Identify which cell holds the provided text, then report its [x, y] central coordinate. 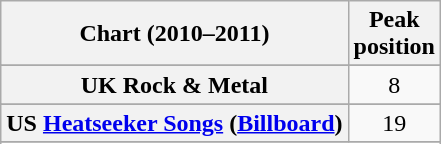
8 [394, 85]
US Heatseeker Songs (Billboard) [174, 123]
Chart (2010–2011) [174, 34]
Peakposition [394, 34]
19 [394, 123]
UK Rock & Metal [174, 85]
